Scan for the cell matching the given text and deliver its (x, y) coordinate at center. 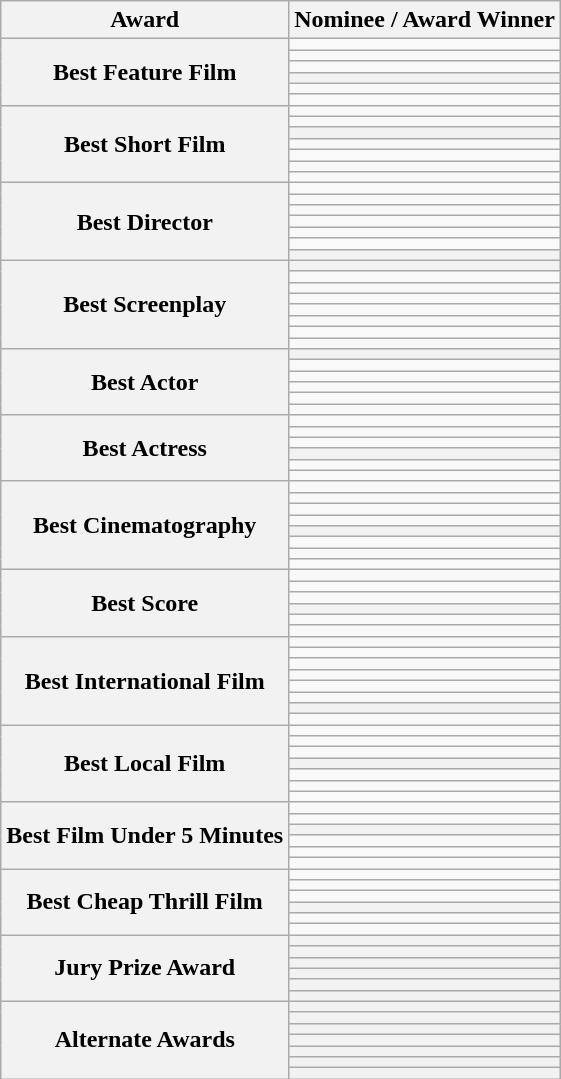
Best International Film (145, 680)
Best Screenplay (145, 304)
Alternate Awards (145, 1040)
Best Cinematography (145, 525)
Best Film Under 5 Minutes (145, 835)
Nominee / Award Winner (425, 20)
Best Local Film (145, 764)
Best Score (145, 603)
Best Feature Film (145, 72)
Award (145, 20)
Best Director (145, 222)
Best Actor (145, 382)
Best Cheap Thrill Film (145, 901)
Jury Prize Award (145, 968)
Best Actress (145, 448)
Best Short Film (145, 144)
